From the cell containing the given text, extract its center point as [x, y] coordinate. 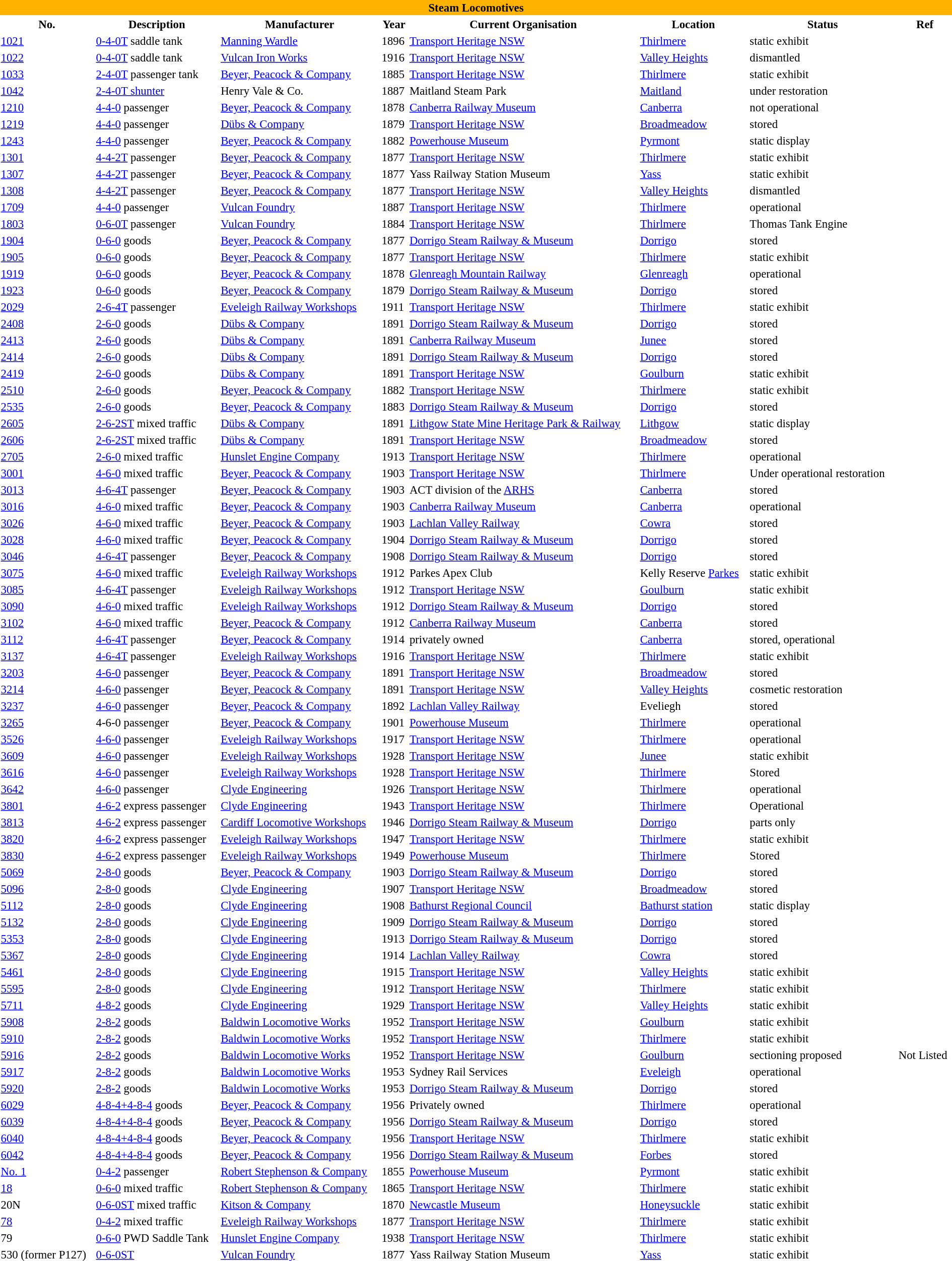
1943 [394, 806]
3616 [47, 772]
5910 [47, 1038]
2606 [47, 440]
20N [47, 1205]
No. [47, 24]
Manufacturer [300, 24]
0-4-2 passenger [157, 1171]
3046 [47, 556]
5595 [47, 988]
3028 [47, 540]
1909 [394, 922]
3137 [47, 656]
0-4-2 mixed traffic [157, 1221]
0-6-0 PWD Saddle Tank [157, 1238]
Thomas Tank Engine [823, 224]
Status [823, 24]
1870 [394, 1205]
cosmetic restoration [823, 689]
1301 [47, 157]
3026 [47, 523]
Glenreagh [693, 274]
2510 [47, 390]
1947 [394, 839]
Sydney Rail Services [523, 1072]
Year [394, 24]
Location [693, 24]
1926 [394, 789]
1919 [47, 274]
3203 [47, 673]
1219 [47, 124]
5917 [47, 1072]
3526 [47, 739]
Lithgow State Mine Heritage Park & Railway [523, 423]
5112 [47, 905]
Newcastle Museum [523, 1205]
5367 [47, 955]
3265 [47, 722]
5711 [47, 1005]
2-6-4T passenger [157, 307]
ACT division of the ARHS [523, 490]
Description [157, 24]
1021 [47, 41]
3085 [47, 589]
Yass [693, 174]
1803 [47, 224]
0-6-0ST mixed traffic [157, 1205]
3642 [47, 789]
3112 [47, 639]
1308 [47, 190]
78 [47, 1221]
Current Organisation [523, 24]
1709 [47, 207]
2-4-0T shunter [157, 91]
Under operational restoration [823, 473]
3237 [47, 706]
5920 [47, 1088]
1938 [394, 1238]
2419 [47, 373]
5353 [47, 939]
2-6-0 mixed traffic [157, 456]
1865 [394, 1188]
1923 [47, 290]
2029 [47, 307]
3075 [47, 573]
Vulcan Iron Works [300, 57]
2413 [47, 340]
Eveliegh [693, 706]
Forbes [693, 1155]
1946 [394, 822]
5916 [47, 1055]
1885 [394, 74]
Not Listed [925, 1055]
privately owned [523, 639]
1901 [394, 722]
79 [47, 1238]
1896 [394, 41]
1892 [394, 706]
5461 [47, 972]
1243 [47, 141]
parts only [823, 822]
Bathurst Regional Council [523, 905]
2414 [47, 357]
2535 [47, 407]
18 [47, 1188]
Yass Railway Station Museum [523, 174]
sectioning proposed [823, 1055]
3013 [47, 490]
3102 [47, 623]
Honeysuckle [693, 1205]
Maitland Steam Park [523, 91]
5132 [47, 922]
3813 [47, 822]
3830 [47, 855]
5096 [47, 889]
Ref [925, 24]
stored, operational [823, 639]
1883 [394, 407]
1884 [394, 224]
Steam Locomotives [476, 8]
1917 [394, 739]
1911 [394, 307]
1929 [394, 1005]
3016 [47, 506]
not operational [823, 107]
Manning Wardle [300, 41]
2408 [47, 323]
Kelly Reserve Parkes [693, 573]
1042 [47, 91]
1022 [47, 57]
3609 [47, 756]
2705 [47, 456]
Cardiff Locomotive Workshops [300, 822]
Parkes Apex Club [523, 573]
6039 [47, 1121]
6029 [47, 1105]
Privately owned [523, 1105]
1307 [47, 174]
Kitson & Company [300, 1205]
1210 [47, 107]
Lithgow [693, 423]
4-8-2 goods [157, 1005]
2-4-0T passenger tank [157, 74]
under restoration [823, 91]
1905 [47, 257]
3090 [47, 606]
6040 [47, 1138]
Glenreagh Mountain Railway [523, 274]
5908 [47, 1022]
Maitland [693, 91]
Operational [823, 806]
No. 1 [47, 1171]
Eveleigh [693, 1072]
0-6-0 mixed traffic [157, 1188]
1949 [394, 855]
3801 [47, 806]
Bathurst station [693, 905]
6042 [47, 1155]
3820 [47, 839]
0-6-0T passenger [157, 224]
5069 [47, 872]
3214 [47, 689]
3001 [47, 473]
1907 [394, 889]
1855 [394, 1171]
1033 [47, 74]
1915 [394, 972]
Henry Vale & Co. [300, 91]
2605 [47, 423]
